Scan for the cell matching the given text and deliver its (x, y) coordinate at center. 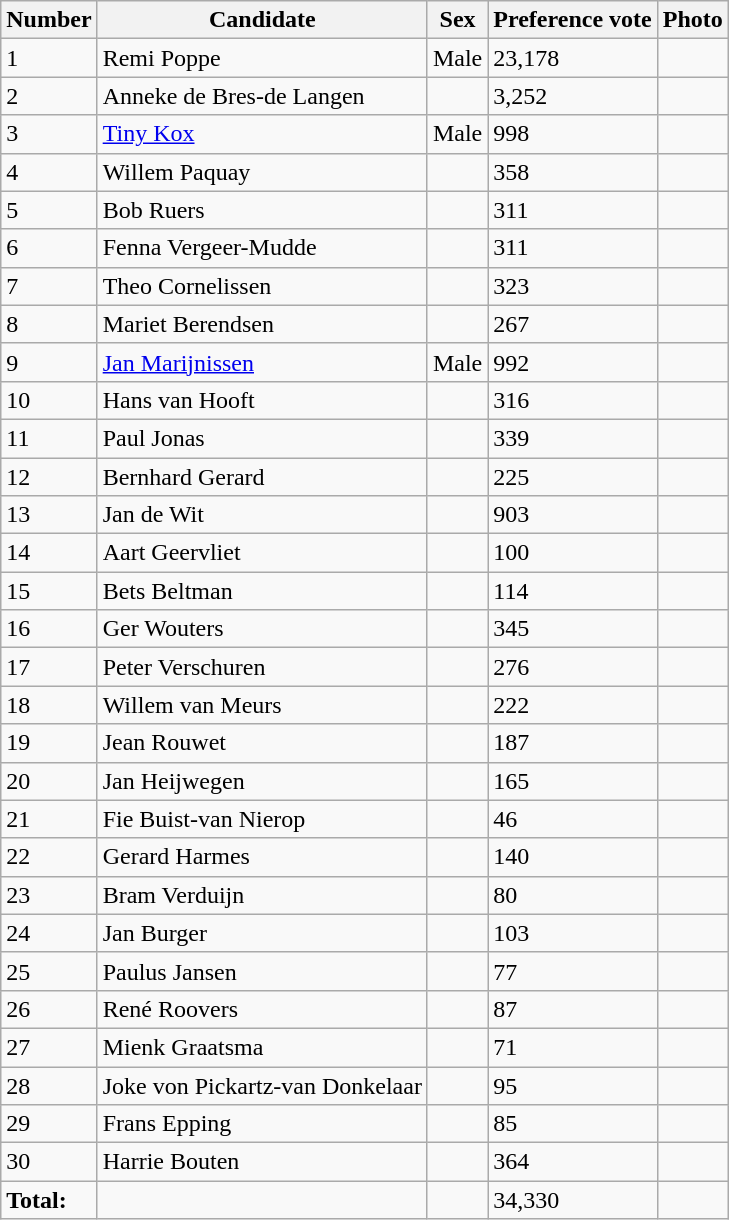
87 (572, 1009)
Candidate (262, 20)
998 (572, 134)
Bob Ruers (262, 210)
316 (572, 400)
358 (572, 172)
3,252 (572, 96)
19 (49, 743)
267 (572, 324)
Bets Beltman (262, 591)
114 (572, 591)
Aart Geervliet (262, 553)
903 (572, 515)
34,330 (572, 1200)
Hans van Hooft (262, 400)
14 (49, 553)
Bram Verduijn (262, 895)
140 (572, 857)
21 (49, 819)
Jean Rouwet (262, 743)
Photo (692, 20)
17 (49, 667)
Anneke de Bres-de Langen (262, 96)
4 (49, 172)
100 (572, 553)
95 (572, 1085)
Frans Epping (262, 1124)
222 (572, 705)
8 (49, 324)
Bernhard Gerard (262, 477)
18 (49, 705)
23 (49, 895)
10 (49, 400)
25 (49, 971)
71 (572, 1047)
Willem Paquay (262, 172)
3 (49, 134)
Mariet Berendsen (262, 324)
20 (49, 781)
Preference vote (572, 20)
16 (49, 629)
Joke von Pickartz-van Donkelaar (262, 1085)
7 (49, 286)
80 (572, 895)
Mienk Graatsma (262, 1047)
13 (49, 515)
24 (49, 933)
Fie Buist-van Nierop (262, 819)
77 (572, 971)
Peter Verschuren (262, 667)
339 (572, 438)
Ger Wouters (262, 629)
Harrie Bouten (262, 1162)
992 (572, 362)
Paulus Jansen (262, 971)
103 (572, 933)
Jan Marijnissen (262, 362)
30 (49, 1162)
46 (572, 819)
2 (49, 96)
5 (49, 210)
22 (49, 857)
276 (572, 667)
323 (572, 286)
23,178 (572, 58)
27 (49, 1047)
Jan Burger (262, 933)
Gerard Harmes (262, 857)
Paul Jonas (262, 438)
Jan de Wit (262, 515)
Willem van Meurs (262, 705)
Jan Heijwegen (262, 781)
187 (572, 743)
Sex (457, 20)
1 (49, 58)
345 (572, 629)
165 (572, 781)
364 (572, 1162)
12 (49, 477)
28 (49, 1085)
15 (49, 591)
Tiny Kox (262, 134)
René Roovers (262, 1009)
225 (572, 477)
Total: (49, 1200)
9 (49, 362)
Number (49, 20)
6 (49, 248)
Remi Poppe (262, 58)
85 (572, 1124)
11 (49, 438)
Fenna Vergeer-Mudde (262, 248)
26 (49, 1009)
29 (49, 1124)
Theo Cornelissen (262, 286)
